Identify which cell holds the provided text, then report its [x, y] central coordinate. 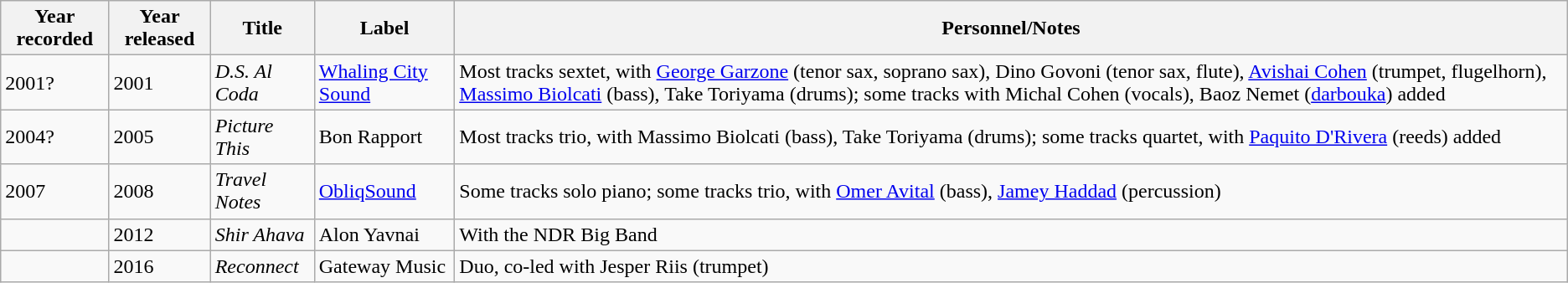
Whaling City Sound [384, 82]
D.S. Al Coda [262, 82]
2005 [159, 137]
2001 [159, 82]
Reconnect [262, 266]
2012 [159, 234]
Title [262, 28]
Year released [159, 28]
ObliqSound [384, 191]
Most tracks trio, with Massimo Biolcati (bass), Take Toriyama (drums); some tracks quartet, with Paquito D'Rivera (reeds) added [1011, 137]
Personnel/Notes [1011, 28]
With the NDR Big Band [1011, 234]
Label [384, 28]
Duo, co-led with Jesper Riis (trumpet) [1011, 266]
2008 [159, 191]
2001? [55, 82]
2007 [55, 191]
Shir Ahava [262, 234]
Picture This [262, 137]
Some tracks solo piano; some tracks trio, with Omer Avital (bass), Jamey Haddad (percussion) [1011, 191]
2016 [159, 266]
Year recorded [55, 28]
2004? [55, 137]
Gateway Music [384, 266]
Alon Yavnai [384, 234]
Travel Notes [262, 191]
Bon Rapport [384, 137]
